Locate the cell with the specified text and output its (x, y) center coordinate. 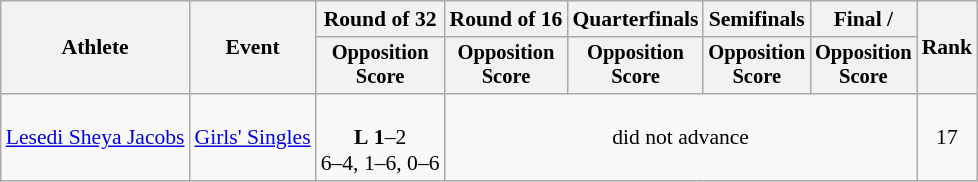
Quarterfinals (635, 19)
Final / (864, 19)
Lesedi Sheya Jacobs (96, 138)
Athlete (96, 48)
L 1–2 6–4, 1–6, 0–6 (380, 138)
Semifinals (756, 19)
did not advance (681, 138)
Rank (948, 48)
Round of 32 (380, 19)
Girls' Singles (253, 138)
Event (253, 48)
17 (948, 138)
Round of 16 (506, 19)
